Extract the (x, y) coordinate from the center of the cell holding the provided text.  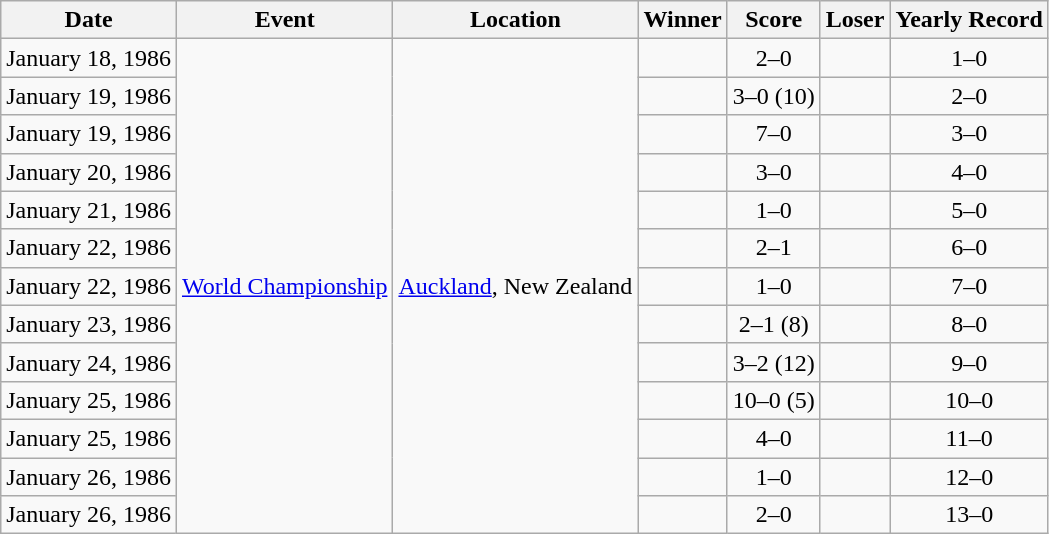
9–0 (969, 362)
January 18, 1986 (89, 58)
3–2 (12) (774, 362)
World Championship (284, 286)
10–0 (969, 400)
12–0 (969, 477)
January 24, 1986 (89, 362)
8–0 (969, 324)
13–0 (969, 515)
Event (284, 20)
6–0 (969, 248)
January 20, 1986 (89, 172)
Score (774, 20)
Date (89, 20)
10–0 (5) (774, 400)
Auckland, New Zealand (516, 286)
Winner (682, 20)
January 23, 1986 (89, 324)
11–0 (969, 438)
5–0 (969, 210)
Yearly Record (969, 20)
2–1 (774, 248)
Loser (855, 20)
January 21, 1986 (89, 210)
Location (516, 20)
3–0 (10) (774, 96)
2–1 (8) (774, 324)
